Pinpoint the cell where the given text exists, returning its (X, Y) midpoint coordinate. 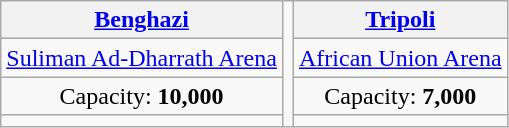
Tripoli (400, 20)
Suliman Ad-Dharrath Arena (142, 58)
Capacity: 7,000 (400, 96)
Benghazi (142, 20)
Capacity: 10,000 (142, 96)
African Union Arena (400, 58)
